Identify which cell holds the provided text, then report its [x, y] central coordinate. 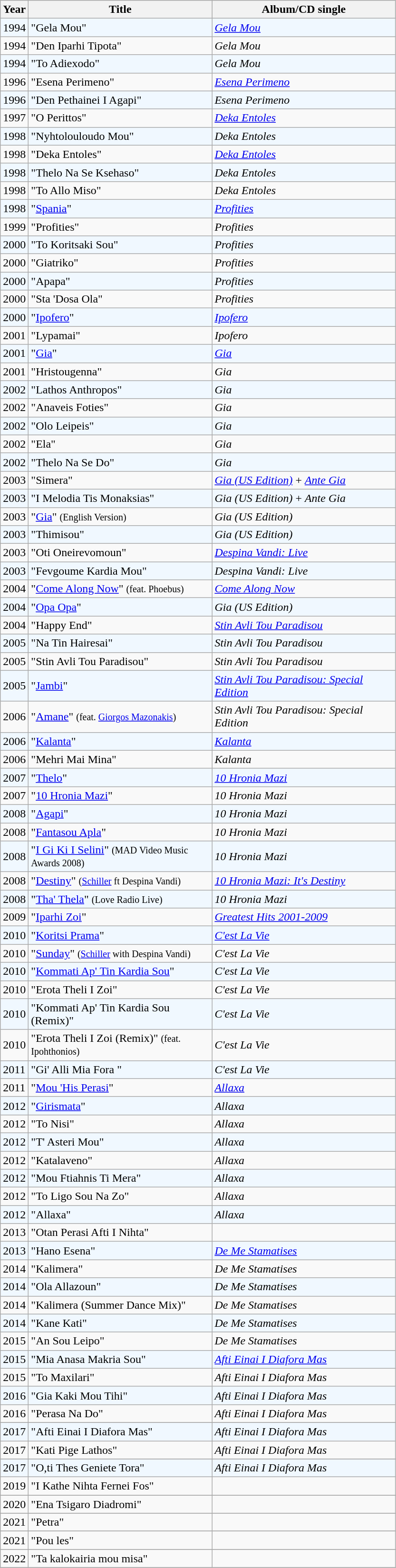
"Erota Theli I Zoi" [120, 990]
"Kalimera (Summer Dance Mix)" [120, 1305]
"To Allo Miso" [120, 190]
"O Perittos" [120, 118]
"Girismata" [120, 1106]
"Amane" (feat. Giorgos Mazonakis) [120, 716]
"Oti Oneirevomoun" [120, 553]
"Gia" [120, 353]
"Koritsi Prama" [120, 935]
10 Hronia Mazi: It's Destiny [304, 881]
"Mia Anasa Makria Sou" [120, 1359]
"I Gi Ki I Selini" (MAD Video Music Awards 2008) [120, 856]
"Afti Einai I Diafora Mas" [120, 1431]
"Den Pethainei I Agapi" [120, 100]
"Mehri Mai Mina" [120, 759]
2022 [14, 1558]
"Simera" [120, 480]
"Kane Kati" [120, 1323]
"Kalimera" [120, 1269]
"Gia Kaki Mou Tihi" [120, 1395]
"Ena Tsigaro Diadromi" [120, 1504]
"To Ligo Sou Na Zo" [120, 1196]
Title [120, 10]
"Thelo Na Se Ksehaso" [120, 172]
"Kati Pige Lathos" [120, 1450]
"Tha' Thela" (Love Radio Live) [120, 899]
"Hristougenna" [120, 372]
"Olo Leipeis" [120, 426]
"Perasa Na Do" [120, 1413]
"Jambi" [120, 686]
"Mou Ftiahnis Ti Mera" [120, 1178]
"Ipofero" [120, 317]
"Profities" [120, 227]
"Apapa" [120, 281]
"I Melodia Tis Monaksias" [120, 498]
"Sta 'Dosa Ola" [120, 299]
"Fantasou Apla" [120, 832]
"Katalaveno" [120, 1160]
"An Sou Leipo" [120, 1341]
"To Nisi" [120, 1124]
"O,ti Thes Geniete Tora" [120, 1468]
"Lathos Anthropos" [120, 390]
"I Kathe Nihta Fernei Fos" [120, 1486]
"Allaxa" [120, 1215]
"Nyhtolouloudo Mou" [120, 136]
"Den Iparhi Tipota" [120, 46]
"Thimisou" [120, 535]
"Giatriko" [120, 263]
"Gela Mou" [120, 28]
"Ta kalokairia mou misa" [120, 1558]
"Na Tin Hairesai" [120, 643]
1997 [14, 118]
Year [14, 10]
"Ola Allazoun" [120, 1287]
"Sunday" (Schiller with Despina Vandi) [120, 953]
"Esena Perimeno" [120, 82]
"Thelo" [120, 777]
"Kalanta" [120, 741]
"Gi' Alli Mia Fora " [120, 1069]
Come Along Now [304, 589]
Greatest Hits 2001-2009 [304, 917]
"Ela" [120, 444]
"Anaveis Foties" [120, 408]
2019 [14, 1486]
"Thelo Na Se Do" [120, 462]
"Iparhi Zoi" [120, 917]
"Fevgoume Kardia Mou" [120, 571]
"Happy End" [120, 625]
"To Adiexodo" [120, 64]
"Hano Esena" [120, 1251]
"Opa Opa" [120, 607]
"Come Along Now" (feat. Phoebus) [120, 589]
"10 Hronia Mazi" [120, 795]
"Mou 'His Perasi" [120, 1088]
2009 [14, 917]
"Kommati Ap' Tin Kardia Sou (Remix)" [120, 1014]
2020 [14, 1504]
"Petra" [120, 1522]
1999 [14, 227]
"To Koritsaki Sou" [120, 245]
"Agapi" [120, 813]
"Lypamai" [120, 335]
"Otan Perasi Afti I Nihta" [120, 1233]
"Destiny" (Schiller ft Despina Vandi) [120, 881]
"T' Asteri Mou" [120, 1142]
"Pou les" [120, 1540]
Album/CD single [304, 10]
"Gia" (English Version) [120, 516]
"To Maxilari" [120, 1377]
"Kommati Ap' Tin Kardia Sou" [120, 971]
"Deka Entoles" [120, 154]
"Spania" [120, 208]
"Erota Theli I Zoi (Remix)" (feat. Ipohthonios) [120, 1045]
"Stin Avli Tou Paradisou" [120, 661]
